Capture the cell that displays the provided text and extract its [x, y] central coordinate. 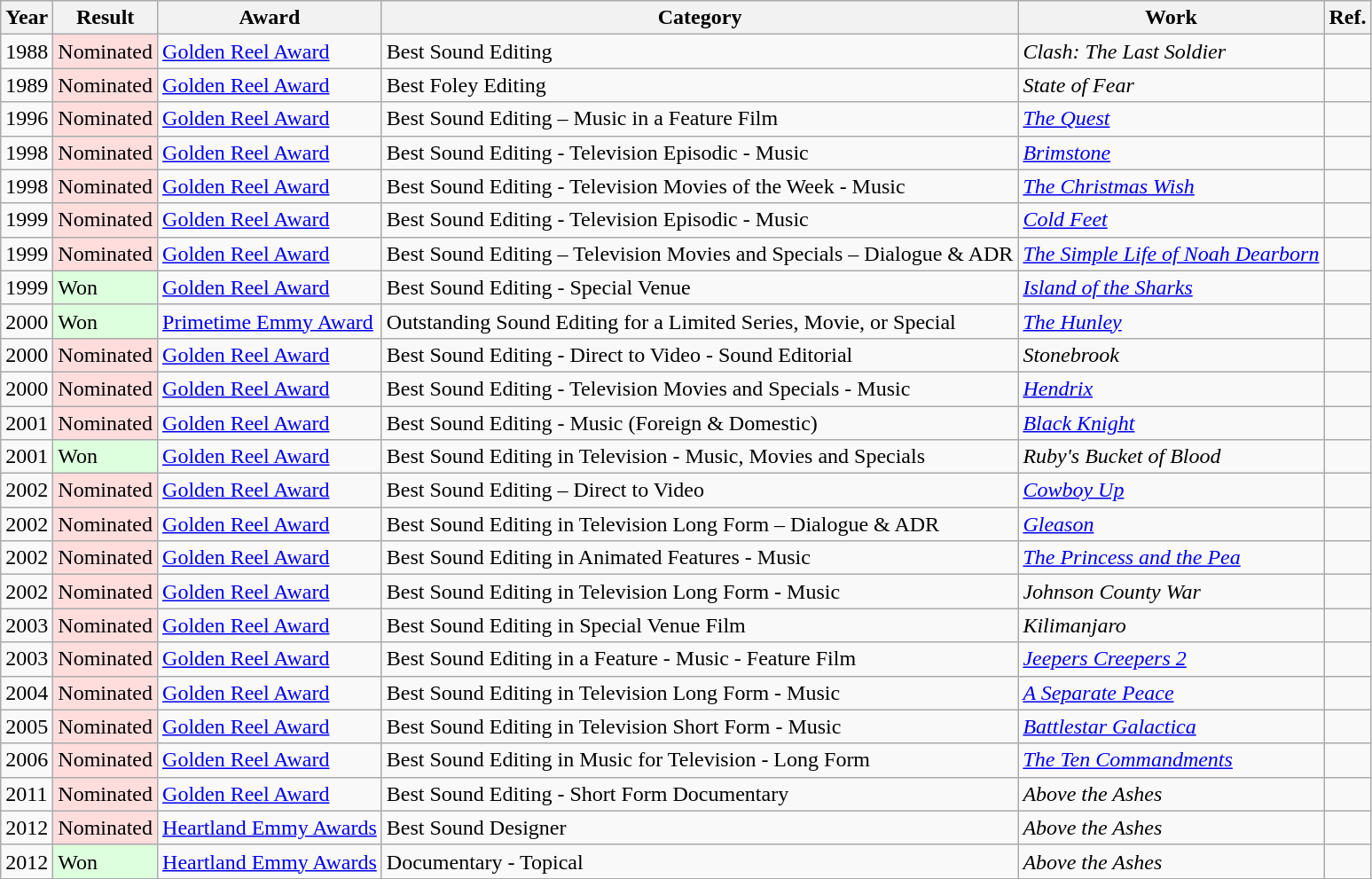
Brimstone [1171, 153]
Best Foley Editing [700, 85]
Kilimanjaro [1171, 625]
Outstanding Sound Editing for a Limited Series, Movie, or Special [700, 321]
Best Sound Editing in Special Venue Film [700, 625]
Best Sound Editing - Short Form Documentary [700, 794]
Best Sound Editing [700, 51]
Ref. [1348, 18]
The Ten Commandments [1171, 760]
Johnson County War [1171, 592]
Gleason [1171, 524]
Best Sound Designer [700, 828]
2005 [27, 726]
1988 [27, 51]
Hendrix [1171, 388]
Documentary - Topical [700, 861]
Best Sound Editing - Television Movies and Specials - Music [700, 388]
Best Sound Editing - Direct to Video - Sound Editorial [700, 355]
Best Sound Editing in Television - Music, Movies and Specials [700, 457]
The Christmas Wish [1171, 186]
The Simple Life of Noah Dearborn [1171, 254]
1996 [27, 119]
State of Fear [1171, 85]
Best Sound Editing in Music for Television - Long Form [700, 760]
Year [27, 18]
Best Sound Editing in Television Long Form – Dialogue & ADR [700, 524]
A Separate Peace [1171, 693]
Battlestar Galactica [1171, 726]
Jeepers Creepers 2 [1171, 659]
The Princess and the Pea [1171, 558]
Best Sound Editing – Music in a Feature Film [700, 119]
Ruby's Bucket of Blood [1171, 457]
Stonebrook [1171, 355]
Best Sound Editing in Television Short Form - Music [700, 726]
Result [106, 18]
Clash: The Last Soldier [1171, 51]
Best Sound Editing in a Feature - Music - Feature Film [700, 659]
Award [270, 18]
Work [1171, 18]
Best Sound Editing - Television Movies of the Week - Music [700, 186]
Best Sound Editing - Music (Foreign & Domestic) [700, 423]
1989 [27, 85]
Best Sound Editing in Animated Features - Music [700, 558]
Cold Feet [1171, 220]
Primetime Emmy Award [270, 321]
2011 [27, 794]
Island of the Sharks [1171, 287]
Best Sound Editing – Television Movies and Specials – Dialogue & ADR [700, 254]
The Hunley [1171, 321]
Best Sound Editing - Special Venue [700, 287]
Black Knight [1171, 423]
2006 [27, 760]
Category [700, 18]
Cowboy Up [1171, 491]
The Quest [1171, 119]
Best Sound Editing – Direct to Video [700, 491]
2004 [27, 693]
